Return the (x, y) coordinate for the center point of the cell that contains the specified text.  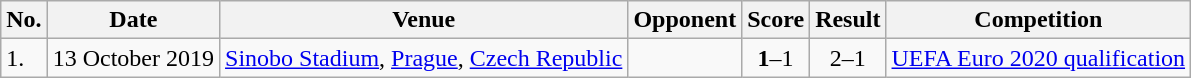
Competition (1038, 20)
UEFA Euro 2020 qualification (1038, 58)
Sinobo Stadium, Prague, Czech Republic (424, 58)
Result (848, 20)
Date (133, 20)
No. (24, 20)
Score (776, 20)
Venue (424, 20)
1. (24, 58)
Opponent (685, 20)
1–1 (776, 58)
2–1 (848, 58)
13 October 2019 (133, 58)
